Return [x, y] of the center of cell containing provided text 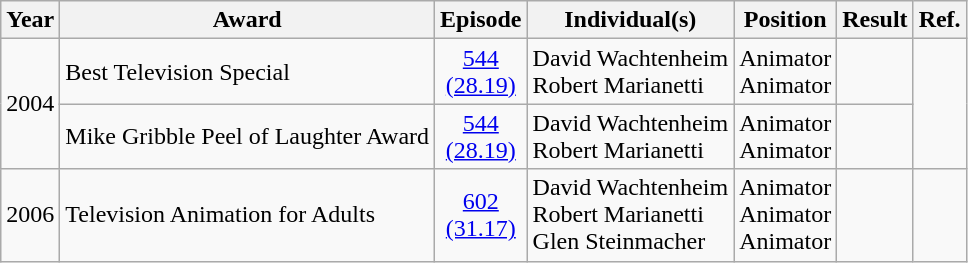
Award [248, 20]
Position [786, 20]
Animator Animator Animator [786, 215]
Year [30, 20]
Ref. [940, 20]
Individual(s) [630, 20]
Episode [481, 20]
Result [875, 20]
David Wachtenheim Robert Marianetti Glen Steinmacher [630, 215]
2004 [30, 104]
Mike Gribble Peel of Laughter Award [248, 136]
Best Television Special [248, 72]
602 (31.17) [481, 215]
Television Animation for Adults [248, 215]
2006 [30, 215]
